Detect which cell encompasses the target text, then output its [X, Y] center coordinate. 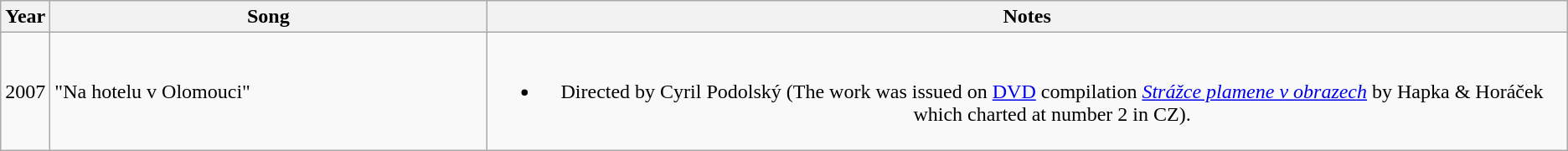
Directed by Cyril Podolský (The work was issued on DVD compilation Strážce plamene v obrazech by Hapka & Horáček which charted at number 2 in CZ). [1027, 91]
Year [25, 17]
2007 [25, 91]
Song [268, 17]
Notes [1027, 17]
"Na hotelu v Olomouci" [268, 91]
